Identify which cell holds the provided text, then report its [X, Y] central coordinate. 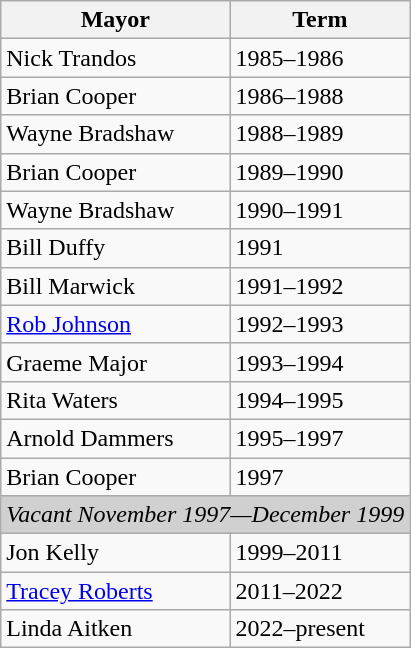
Linda Aitken [116, 629]
Bill Marwick [116, 286]
1991–1992 [320, 286]
Tracey Roberts [116, 591]
1992–1993 [320, 324]
Bill Duffy [116, 248]
1985–1986 [320, 58]
Rita Waters [116, 400]
1986–1988 [320, 96]
Nick Trandos [116, 58]
Term [320, 20]
Jon Kelly [116, 553]
2022–present [320, 629]
Arnold Dammers [116, 438]
2011–2022 [320, 591]
1999–2011 [320, 553]
1989–1990 [320, 172]
1993–1994 [320, 362]
Rob Johnson [116, 324]
1991 [320, 248]
Graeme Major [116, 362]
Vacant November 1997—December 1999 [206, 515]
1988–1989 [320, 134]
1995–1997 [320, 438]
1994–1995 [320, 400]
Mayor [116, 20]
1990–1991 [320, 210]
1997 [320, 477]
